Capture the cell that displays the provided text and extract its [x, y] central coordinate. 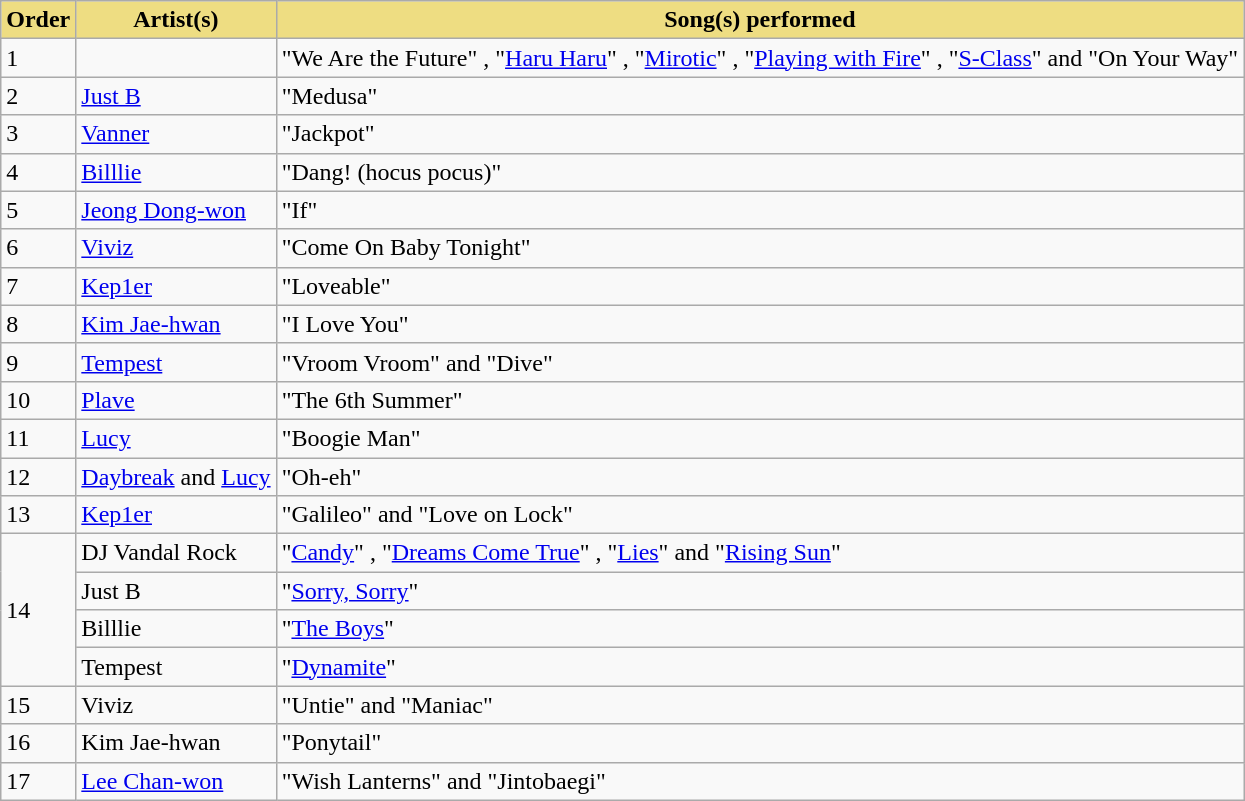
"Medusa" [760, 96]
Lee Chan-won [176, 781]
7 [38, 286]
"Sorry, Sorry" [760, 591]
"Dynamite" [760, 667]
"Jackpot" [760, 134]
Plave [176, 400]
"I Love You" [760, 324]
"Untie" and "Maniac" [760, 705]
16 [38, 743]
3 [38, 134]
Jeong Dong-won [176, 210]
"The Boys" [760, 629]
Daybreak and Lucy [176, 477]
"Ponytail" [760, 743]
4 [38, 172]
15 [38, 705]
"The 6th Summer" [760, 400]
"Dang! (hocus pocus)" [760, 172]
8 [38, 324]
"Oh-eh" [760, 477]
"Galileo" and "Love on Lock" [760, 515]
Vanner [176, 134]
10 [38, 400]
11 [38, 438]
Artist(s) [176, 20]
"Boogie Man" [760, 438]
Order [38, 20]
9 [38, 362]
2 [38, 96]
14 [38, 610]
6 [38, 248]
5 [38, 210]
"Wish Lanterns" and "Jintobaegi" [760, 781]
"We Are the Future" , "Haru Haru" , "Mirotic" , "Playing with Fire" , "S-Class" and "On Your Way" [760, 58]
DJ Vandal Rock [176, 553]
12 [38, 477]
1 [38, 58]
"Vroom Vroom" and "Dive" [760, 362]
"Candy" , "Dreams Come True" , "Lies" and "Rising Sun" [760, 553]
"Loveable" [760, 286]
Song(s) performed [760, 20]
17 [38, 781]
13 [38, 515]
"If" [760, 210]
Lucy [176, 438]
"Come On Baby Tonight" [760, 248]
